Return [X, Y] of the center of cell containing provided text 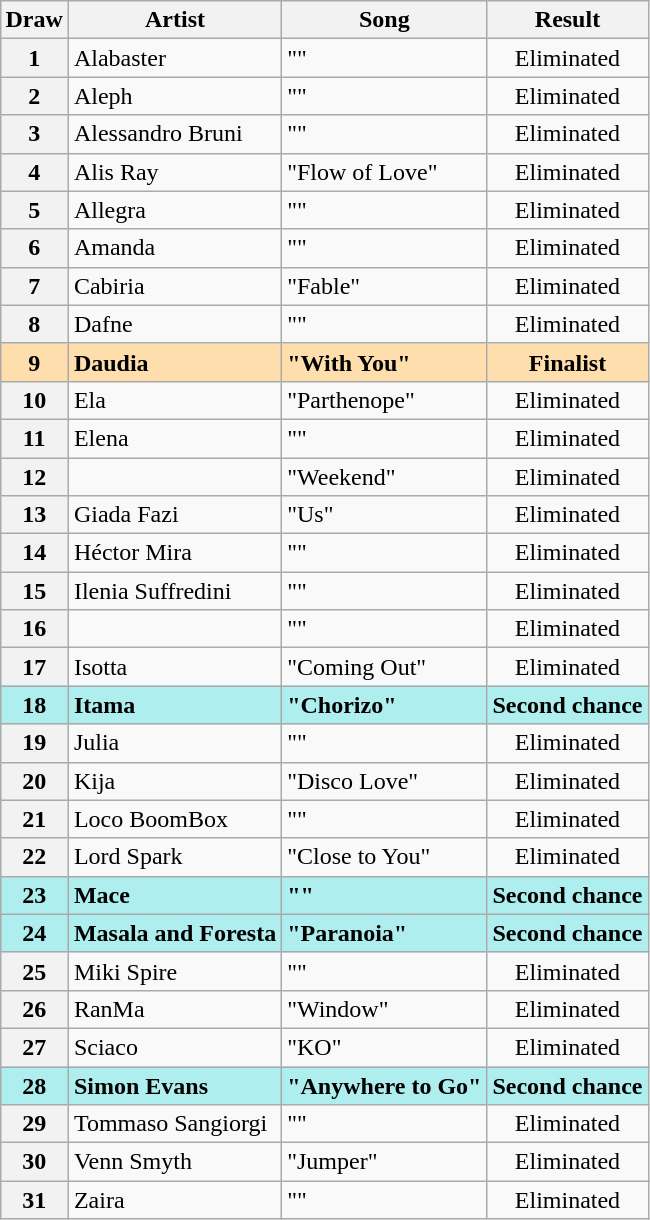
Alis Ray [174, 172]
25 [34, 971]
Cabiria [174, 286]
16 [34, 629]
"Chorizo" [384, 705]
Dafne [174, 324]
"Weekend" [384, 477]
"Parthenope" [384, 400]
Alabaster [174, 58]
31 [34, 1200]
Artist [174, 20]
"Anywhere to Go" [384, 1085]
Itama [174, 705]
Elena [174, 438]
Allegra [174, 210]
Héctor Mira [174, 553]
Isotta [174, 667]
Miki Spire [174, 971]
"Us" [384, 515]
21 [34, 819]
RanMa [174, 1009]
19 [34, 743]
11 [34, 438]
Alessandro Bruni [174, 134]
23 [34, 895]
Giada Fazi [174, 515]
Julia [174, 743]
"Disco Love" [384, 781]
27 [34, 1047]
"Coming Out" [384, 667]
Simon Evans [174, 1085]
"Window" [384, 1009]
13 [34, 515]
Lord Spark [174, 857]
Amanda [174, 248]
5 [34, 210]
Mace [174, 895]
22 [34, 857]
Finalist [568, 362]
"With You" [384, 362]
"Close to You" [384, 857]
Kija [174, 781]
"Flow of Love" [384, 172]
6 [34, 248]
"KO" [384, 1047]
24 [34, 933]
Ela [174, 400]
Masala and Foresta [174, 933]
Sciaco [174, 1047]
17 [34, 667]
Song [384, 20]
14 [34, 553]
15 [34, 591]
18 [34, 705]
29 [34, 1124]
1 [34, 58]
9 [34, 362]
8 [34, 324]
Loco BoomBox [174, 819]
2 [34, 96]
Venn Smyth [174, 1162]
3 [34, 134]
10 [34, 400]
4 [34, 172]
Draw [34, 20]
"Jumper" [384, 1162]
Daudia [174, 362]
20 [34, 781]
12 [34, 477]
30 [34, 1162]
Zaira [174, 1200]
7 [34, 286]
Tommaso Sangiorgi [174, 1124]
26 [34, 1009]
Ilenia Suffredini [174, 591]
"Paranoia" [384, 933]
Aleph [174, 96]
28 [34, 1085]
Result [568, 20]
"Fable" [384, 286]
